Output the [x, y] coordinate of the center of the cell containing the given text.  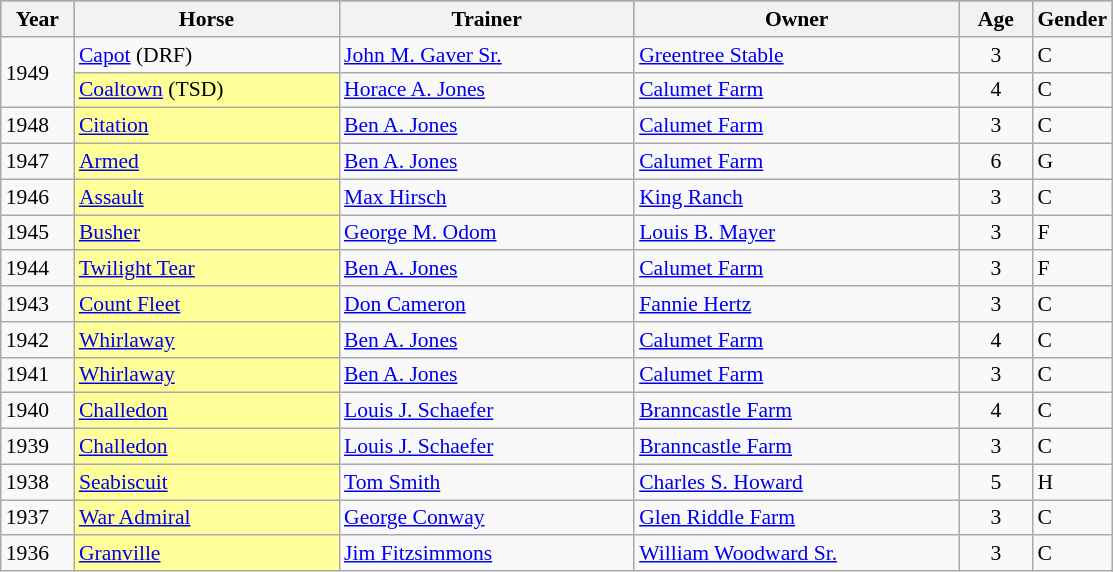
1938 [38, 482]
Louis B. Mayer [796, 233]
War Admiral [206, 518]
Glen Riddle Farm [796, 518]
King Ranch [796, 197]
Tom Smith [486, 482]
Horse [206, 19]
6 [996, 162]
Twilight Tear [206, 269]
Gender [1072, 19]
1942 [38, 340]
Greentree Stable [796, 55]
Seabiscuit [206, 482]
Don Cameron [486, 304]
5 [996, 482]
H [1072, 482]
1947 [38, 162]
Max Hirsch [486, 197]
Charles S. Howard [796, 482]
George M. Odom [486, 233]
Age [996, 19]
Trainer [486, 19]
Count Fleet [206, 304]
1944 [38, 269]
1939 [38, 447]
1948 [38, 126]
1946 [38, 197]
John M. Gaver Sr. [486, 55]
Fannie Hertz [796, 304]
Armed [206, 162]
Granville [206, 554]
1949 [38, 72]
G [1072, 162]
Busher [206, 233]
Capot (DRF) [206, 55]
Citation [206, 126]
Jim Fitzsimmons [486, 554]
George Conway [486, 518]
Year [38, 19]
1941 [38, 375]
William Woodward Sr. [796, 554]
1940 [38, 411]
Owner [796, 19]
Assault [206, 197]
Horace A. Jones [486, 90]
1943 [38, 304]
1945 [38, 233]
Coaltown (TSD) [206, 90]
1936 [38, 554]
1937 [38, 518]
